Provide the [X, Y] coordinate of the cell's center where the given text is located.  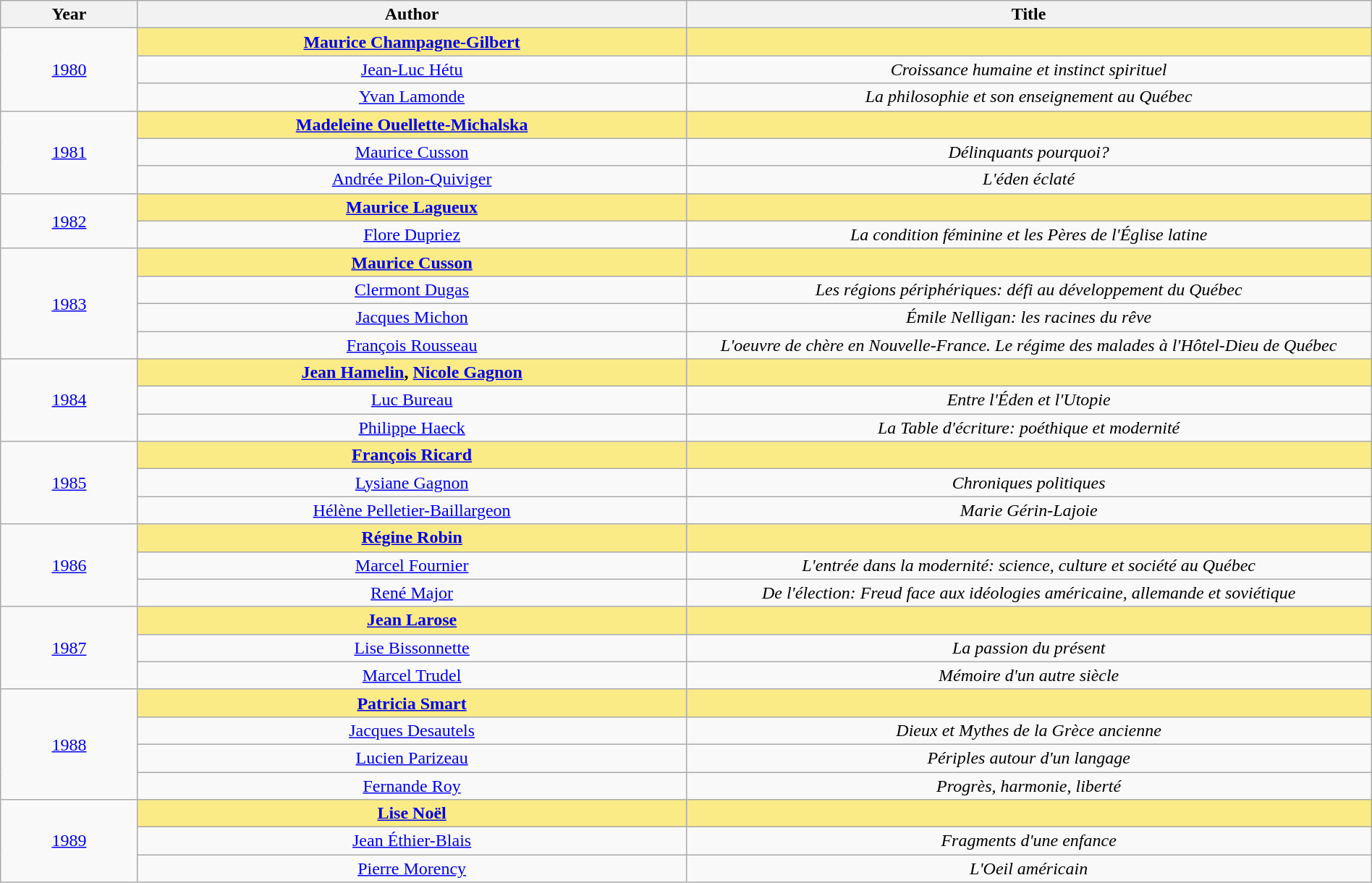
Patricia Smart [412, 703]
L'éden éclaté [1029, 179]
Hélène Pelletier-Baillargeon [412, 510]
1982 [69, 221]
De l'élection: Freud face aux idéologies américaine, allemande et soviétique [1029, 593]
Lucien Parizeau [412, 758]
Pierre Morency [412, 869]
Fragments d'une enfance [1029, 841]
René Major [412, 593]
Madeleine Ouellette-Michalska [412, 124]
Andrée Pilon-Quiviger [412, 179]
1987 [69, 648]
Croissance humaine et instinct spirituel [1029, 69]
La Table d'écriture: poéthique et modernité [1029, 428]
Fernande Roy [412, 785]
Progrès, harmonie, liberté [1029, 785]
Jean Hamelin, Nicole Gagnon [412, 373]
Entre l'Éden et l'Utopie [1029, 400]
Jean-Luc Hétu [412, 69]
1981 [69, 152]
Luc Bureau [412, 400]
Flore Dupriez [412, 235]
François Rousseau [412, 345]
Clermont Dugas [412, 290]
L'entrée dans la modernité: science, culture et société au Québec [1029, 565]
Title [1029, 14]
La philosophie et son enseignement au Québec [1029, 97]
Marcel Trudel [412, 675]
La passion du présent [1029, 648]
Year [69, 14]
Délinquants pourquoi? [1029, 152]
Chroniques politiques [1029, 483]
1986 [69, 565]
Jacques Michon [412, 317]
Régine Robin [412, 538]
1983 [69, 303]
1985 [69, 483]
François Ricard [412, 455]
Les régions périphériques: défi au développement du Québec [1029, 290]
Lise Bissonnette [412, 648]
1988 [69, 744]
Lysiane Gagnon [412, 483]
Jacques Desautels [412, 730]
Maurice Lagueux [412, 207]
1984 [69, 400]
Périples autour d'un langage [1029, 758]
L'Oeil américain [1029, 869]
1980 [69, 69]
Yvan Lamonde [412, 97]
Marcel Fournier [412, 565]
Jean Larose [412, 620]
L'oeuvre de chère en Nouvelle-France. Le régime des malades à l'Hôtel-Dieu de Québec [1029, 345]
Jean Éthier-Blais [412, 841]
Émile Nelligan: les racines du rêve [1029, 317]
Marie Gérin-Lajoie [1029, 510]
Lise Noël [412, 814]
Author [412, 14]
Mémoire d'un autre siècle [1029, 675]
1989 [69, 841]
Dieux et Mythes de la Grèce ancienne [1029, 730]
Philippe Haeck [412, 428]
Maurice Champagne-Gilbert [412, 42]
La condition féminine et les Pères de l'Église latine [1029, 235]
